From the cell containing the given text, extract its center point as [X, Y] coordinate. 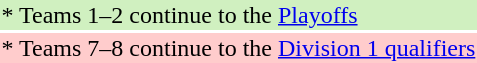
* Teams 1–2 continue to the Playoffs [238, 15]
* Teams 7–8 continue to the Division 1 qualifiers [238, 48]
